From the cell containing the given text, extract its center point as (X, Y) coordinate. 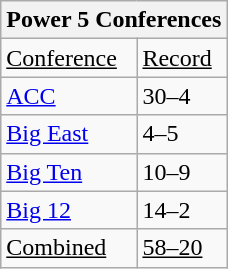
Big Ten (69, 172)
Big 12 (69, 210)
4–5 (182, 134)
58–20 (182, 248)
Power 5 Conferences (114, 20)
Record (182, 58)
Combined (69, 248)
10–9 (182, 172)
Conference (69, 58)
ACC (69, 96)
Big East (69, 134)
30–4 (182, 96)
14–2 (182, 210)
